Pinpoint the cell where the given text exists, returning its (x, y) midpoint coordinate. 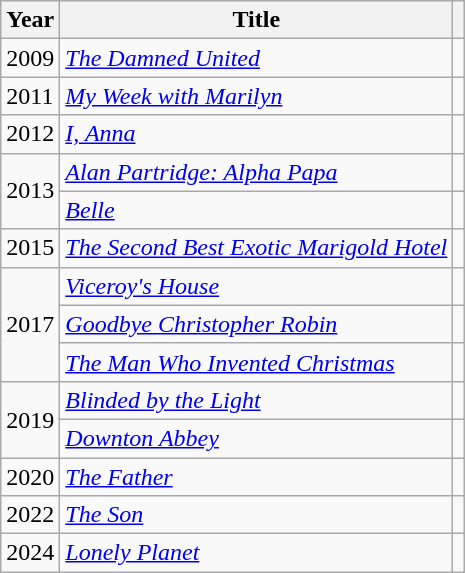
Lonely Planet (256, 553)
The Man Who Invented Christmas (256, 362)
Title (256, 20)
2011 (30, 96)
2019 (30, 419)
Goodbye Christopher Robin (256, 324)
Blinded by the Light (256, 400)
2020 (30, 477)
I, Anna (256, 134)
Alan Partridge: Alpha Papa (256, 172)
Year (30, 20)
Viceroy's House (256, 286)
The Second Best Exotic Marigold Hotel (256, 248)
2022 (30, 515)
Downton Abbey (256, 438)
2012 (30, 134)
2013 (30, 191)
2009 (30, 58)
2015 (30, 248)
The Father (256, 477)
The Son (256, 515)
Belle (256, 210)
2024 (30, 553)
The Damned United (256, 58)
2017 (30, 324)
My Week with Marilyn (256, 96)
